Locate the cell with the specified text and output its [X, Y] center coordinate. 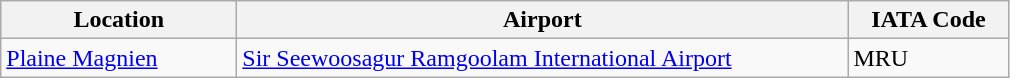
MRU [928, 58]
Plaine Magnien [119, 58]
Location [119, 20]
Airport [542, 20]
IATA Code [928, 20]
Sir Seewoosagur Ramgoolam International Airport [542, 58]
